Return [x, y] of the center of cell containing provided text 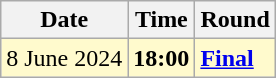
Date [64, 20]
8 June 2024 [64, 58]
18:00 [162, 58]
Time [162, 20]
Final [235, 58]
Round [235, 20]
